Provide the (X, Y) coordinate of the cell's center where the given text is located.  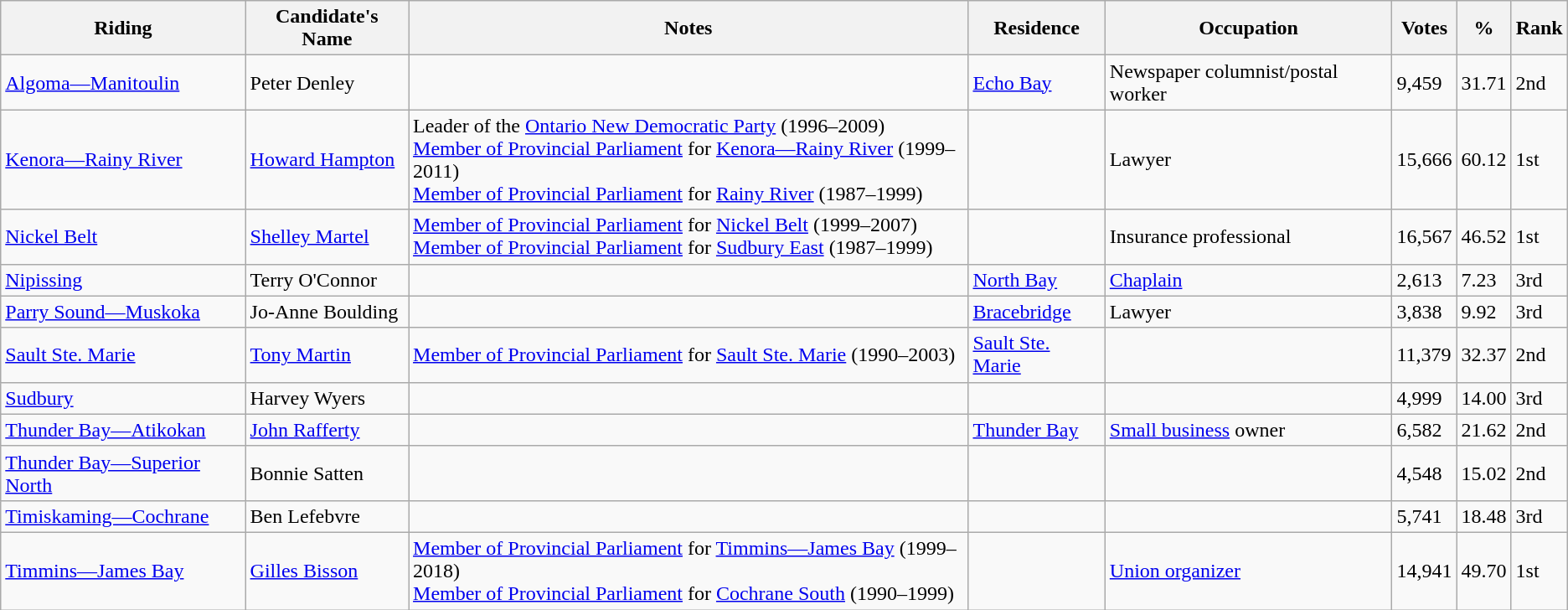
15.02 (1484, 473)
Jo-Anne Boulding (327, 312)
Member of Provincial Parliament for Timmins—James Bay (1999–2018) Member of Provincial Parliament for Cochrane South (1990–1999) (689, 571)
Riding (123, 28)
11,379 (1424, 355)
Tony Martin (327, 355)
31.71 (1484, 82)
Shelley Martel (327, 236)
Union organizer (1248, 571)
Parry Sound—Muskoka (123, 312)
Ben Lefebvre (327, 516)
46.52 (1484, 236)
Votes (1424, 28)
John Rafferty (327, 430)
Bonnie Satten (327, 473)
Thunder Bay—Atikokan (123, 430)
Newspaper columnist/postal worker (1248, 82)
Algoma—Manitoulin (123, 82)
5,741 (1424, 516)
Thunder Bay—Superior North (123, 473)
14,941 (1424, 571)
49.70 (1484, 571)
Nipissing (123, 280)
14.00 (1484, 398)
6,582 (1424, 430)
9,459 (1424, 82)
16,567 (1424, 236)
Timmins—James Bay (123, 571)
Kenora—Rainy River (123, 159)
Member of Provincial Parliament for Nickel Belt (1999–2007) Member of Provincial Parliament for Sudbury East (1987–1999) (689, 236)
Nickel Belt (123, 236)
18.48 (1484, 516)
7.23 (1484, 280)
Insurance professional (1248, 236)
4,548 (1424, 473)
North Bay (1037, 280)
Howard Hampton (327, 159)
Residence (1037, 28)
Terry O'Connor (327, 280)
Sudbury (123, 398)
2,613 (1424, 280)
Bracebridge (1037, 312)
32.37 (1484, 355)
Member of Provincial Parliament for Sault Ste. Marie (1990–2003) (689, 355)
4,999 (1424, 398)
Occupation (1248, 28)
21.62 (1484, 430)
Harvey Wyers (327, 398)
% (1484, 28)
Candidate's Name (327, 28)
Thunder Bay (1037, 430)
60.12 (1484, 159)
Timiskaming—Cochrane (123, 516)
15,666 (1424, 159)
Notes (689, 28)
Rank (1540, 28)
Gilles Bisson (327, 571)
Peter Denley (327, 82)
Echo Bay (1037, 82)
Chaplain (1248, 280)
Small business owner (1248, 430)
9.92 (1484, 312)
3,838 (1424, 312)
